Find where the given text appears and provide that cell's center as [X, Y] coordinate. 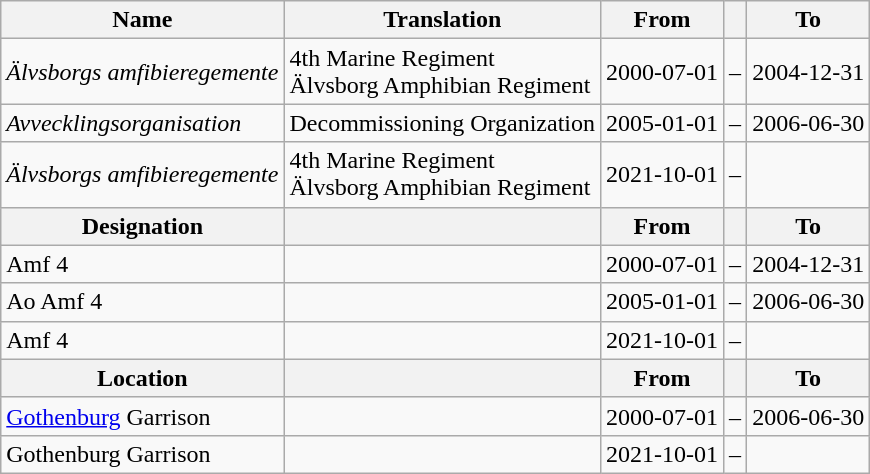
Location [142, 378]
Ao Amf 4 [142, 302]
Name [142, 20]
Designation [142, 226]
Translation [442, 20]
Decommissioning Organization [442, 123]
Avvecklingsorganisation [142, 123]
